Output the [X, Y] coordinate of the center of the cell containing the given text.  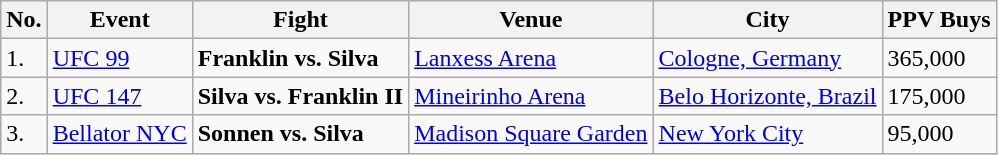
Event [120, 20]
UFC 147 [120, 96]
Venue [531, 20]
Lanxess Arena [531, 58]
2. [24, 96]
3. [24, 134]
Franklin vs. Silva [300, 58]
1. [24, 58]
Mineirinho Arena [531, 96]
Cologne, Germany [768, 58]
UFC 99 [120, 58]
Bellator NYC [120, 134]
175,000 [939, 96]
City [768, 20]
365,000 [939, 58]
New York City [768, 134]
Fight [300, 20]
Silva vs. Franklin II [300, 96]
PPV Buys [939, 20]
Madison Square Garden [531, 134]
Sonnen vs. Silva [300, 134]
Belo Horizonte, Brazil [768, 96]
No. [24, 20]
95,000 [939, 134]
